Find where the given text appears and provide that cell's center as (x, y) coordinate. 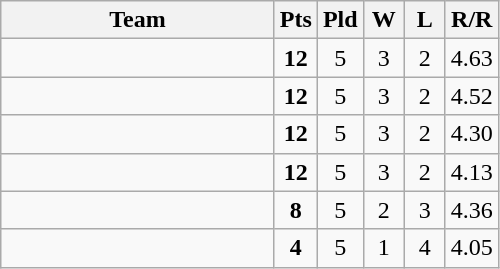
W (384, 20)
Team (138, 20)
4.36 (472, 210)
4.13 (472, 172)
L (424, 20)
R/R (472, 20)
1 (384, 248)
8 (296, 210)
Pts (296, 20)
4.30 (472, 134)
4.05 (472, 248)
4.63 (472, 58)
4.52 (472, 96)
Pld (340, 20)
